Scan for the cell matching the given text and deliver its (x, y) coordinate at center. 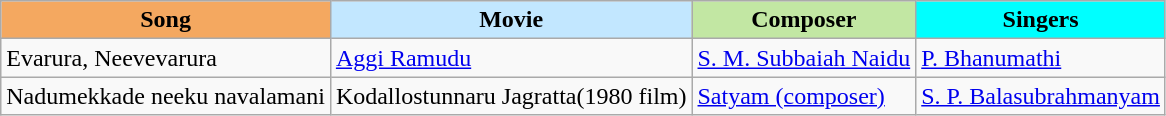
Song (166, 20)
Aggi Ramudu (511, 58)
Singers (1041, 20)
S. M. Subbaiah Naidu (804, 58)
Nadumekkade neeku navalamani (166, 96)
Kodallostunnaru Jagratta(1980 film) (511, 96)
P. Bhanumathi (1041, 58)
Satyam (composer) (804, 96)
Composer (804, 20)
S. P. Balasubrahmanyam (1041, 96)
Evarura, Neevevarura (166, 58)
Movie (511, 20)
